From the cell containing the given text, extract its center point as [x, y] coordinate. 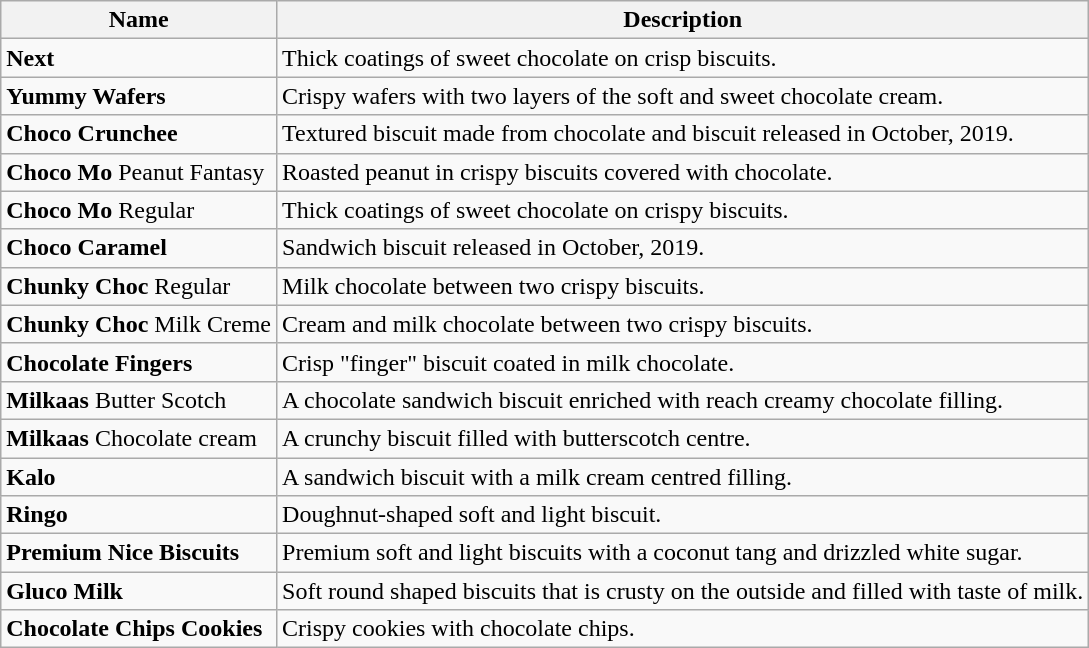
Soft round shaped biscuits that is crusty on the outside and filled with taste of milk. [683, 591]
Chocolate Fingers [139, 362]
Premium Nice Biscuits [139, 553]
Milkaas Butter Scotch [139, 400]
Thick coatings of sweet chocolate on crispy biscuits. [683, 210]
A chocolate sandwich biscuit enriched with reach creamy chocolate filling. [683, 400]
Next [139, 58]
Gluco Milk [139, 591]
Chunky Choc Regular [139, 286]
Yummy Wafers [139, 96]
Choco Mo Regular [139, 210]
Chocolate Chips Cookies [139, 629]
Premium soft and light biscuits with a coconut tang and drizzled white sugar. [683, 553]
Doughnut-shaped soft and light biscuit. [683, 515]
A crunchy biscuit filled with butterscotch centre. [683, 438]
Roasted peanut in crispy biscuits covered with chocolate. [683, 172]
Thick coatings of sweet chocolate on crisp biscuits. [683, 58]
Kalo [139, 477]
Milkaas Chocolate cream [139, 438]
Choco Caramel [139, 248]
Crisp "finger" biscuit coated in milk chocolate. [683, 362]
Crispy cookies with chocolate chips. [683, 629]
Choco Mo Peanut Fantasy [139, 172]
Chunky Choc Milk Creme [139, 324]
Milk chocolate between two crispy biscuits. [683, 286]
Name [139, 20]
Textured biscuit made from chocolate and biscuit released in October, 2019. [683, 134]
A sandwich biscuit with a milk cream centred filling. [683, 477]
Cream and milk chocolate between two crispy biscuits. [683, 324]
Ringo [139, 515]
Crispy wafers with two layers of the soft and sweet chocolate cream. [683, 96]
Description [683, 20]
Choco Crunchee [139, 134]
Sandwich biscuit released in October, 2019. [683, 248]
